For the text-containing cell, return its midpoint in [x, y] coordinate format. 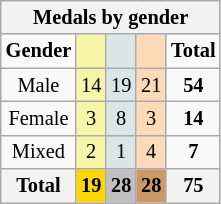
Female [38, 118]
Medals by gender [111, 17]
7 [193, 152]
8 [121, 118]
75 [193, 186]
2 [91, 152]
Gender [38, 51]
Mixed [38, 152]
4 [151, 152]
1 [121, 152]
21 [151, 85]
Male [38, 85]
54 [193, 85]
